Locate the cell with the specified text and output its (x, y) center coordinate. 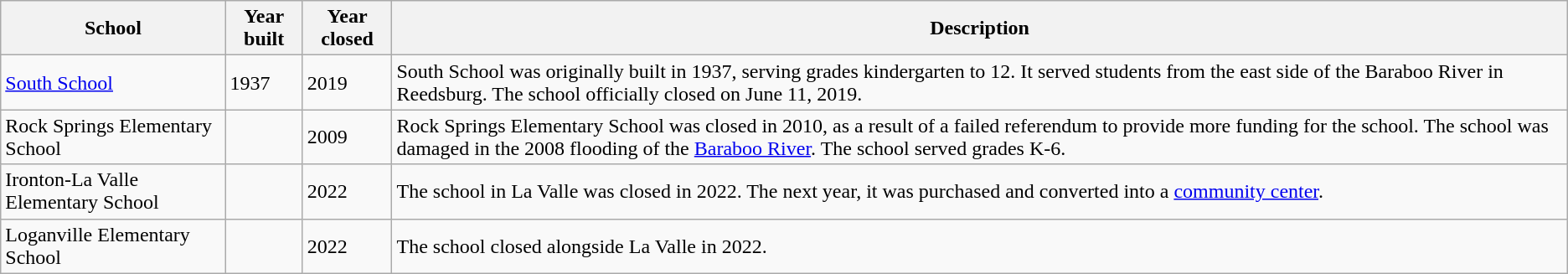
2009 (347, 137)
The school closed alongside La Valle in 2022. (980, 246)
2019 (347, 82)
Year built (264, 28)
Ironton-La Valle Elementary School (113, 191)
The school in La Valle was closed in 2022. The next year, it was purchased and converted into a community center. (980, 191)
Rock Springs Elementary School (113, 137)
School (113, 28)
Description (980, 28)
1937 (264, 82)
Year closed (347, 28)
Loganville Elementary School (113, 246)
South School (113, 82)
